Pinpoint the cell where the given text exists, returning its (x, y) midpoint coordinate. 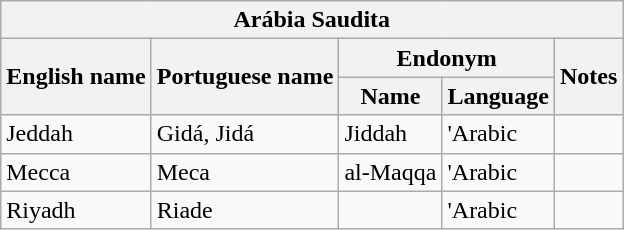
Jeddah (76, 134)
al-Maqqa (390, 172)
English name (76, 77)
Name (390, 96)
Arábia Saudita (312, 20)
Notes (588, 77)
Language (498, 96)
Meca (245, 172)
Riyadh (76, 210)
Portuguese name (245, 77)
Mecca (76, 172)
Endonym (446, 58)
Gidá, Jidá (245, 134)
Riade (245, 210)
Jiddah (390, 134)
